For the text-containing cell, return its midpoint in [x, y] coordinate format. 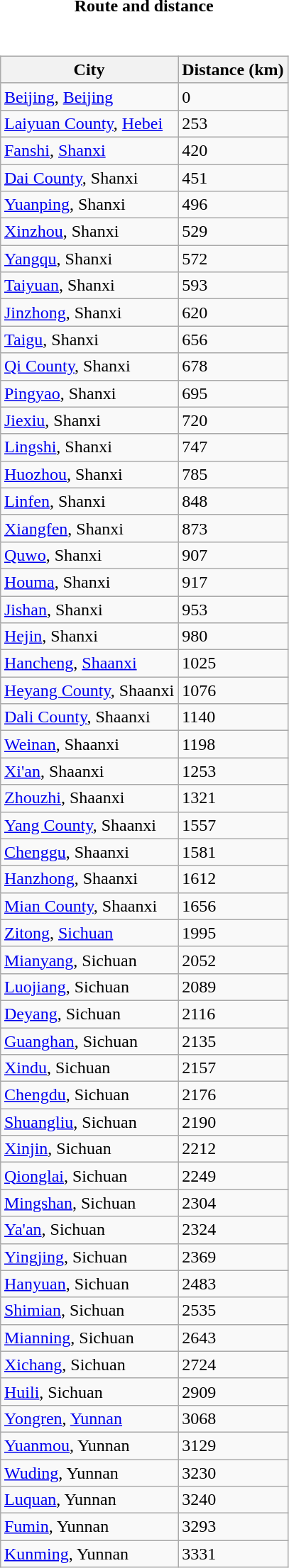
Hanzhong, Shaanxi [89, 879]
Qionglai, Sichuan [89, 1176]
2052 [233, 960]
747 [233, 447]
785 [233, 474]
1612 [233, 879]
Hanyuan, Sichuan [89, 1284]
Luquan, Yunnan [89, 1500]
2483 [233, 1284]
620 [233, 313]
Mingshan, Sichuan [89, 1203]
Mianning, Sichuan [89, 1338]
593 [233, 286]
695 [233, 393]
Zhouzhi, Shaanxi [89, 798]
Houma, Shanxi [89, 582]
Quwo, Shanxi [89, 555]
Xindu, Sichuan [89, 1068]
451 [233, 178]
Kunming, Yunnan [89, 1554]
Fanshi, Shanxi [89, 150]
2176 [233, 1095]
Luojiang, Sichuan [89, 987]
Shuangliu, Sichuan [89, 1122]
2535 [233, 1311]
2909 [233, 1391]
Xinzhou, Shanxi [89, 232]
907 [233, 555]
2324 [233, 1230]
1656 [233, 906]
Qi County, Shanxi [89, 366]
3129 [233, 1445]
Chenggu, Shaanxi [89, 852]
Zitong, Sichuan [89, 933]
Yangqu, Shanxi [89, 259]
Dai County, Shanxi [89, 178]
Yang County, Shaanxi [89, 825]
Lingshi, Shanxi [89, 447]
953 [233, 609]
1076 [233, 690]
Yuanping, Shanxi [89, 205]
1198 [233, 744]
Mianyang, Sichuan [89, 960]
2190 [233, 1122]
0 [233, 96]
Taiyuan, Shanxi [89, 286]
Weinan, Shaanxi [89, 744]
2116 [233, 1014]
917 [233, 582]
Xichang, Sichuan [89, 1365]
3240 [233, 1500]
Laiyuan County, Hebei [89, 123]
Yongren, Yunnan [89, 1418]
572 [233, 259]
Jinzhong, Shanxi [89, 313]
1581 [233, 852]
Yuanmou, Yunnan [89, 1445]
Linfen, Shanxi [89, 501]
Dali County, Shaanxi [89, 717]
Hejin, Shanxi [89, 637]
Huozhou, Shanxi [89, 474]
Xiangfen, Shanxi [89, 528]
Ya'an, Sichuan [89, 1230]
Jiexiu, Shanxi [89, 420]
Deyang, Sichuan [89, 1014]
2212 [233, 1149]
1557 [233, 825]
720 [233, 420]
253 [233, 123]
496 [233, 205]
2724 [233, 1365]
1995 [233, 933]
Jishan, Shanxi [89, 609]
2135 [233, 1041]
Guanghan, Sichuan [89, 1041]
3230 [233, 1472]
656 [233, 340]
420 [233, 150]
678 [233, 366]
980 [233, 637]
Xi'an, Shaanxi [89, 771]
1321 [233, 798]
Mian County, Shaanxi [89, 906]
Wuding, Yunnan [89, 1472]
Fumin, Yunnan [89, 1527]
Heyang County, Shaanxi [89, 690]
1253 [233, 771]
3293 [233, 1527]
Shimian, Sichuan [89, 1311]
Xinjin, Sichuan [89, 1149]
1025 [233, 663]
Hancheng, Shaanxi [89, 663]
873 [233, 528]
Distance (km) [233, 69]
City [89, 69]
2249 [233, 1176]
2157 [233, 1068]
529 [233, 232]
Pingyao, Shanxi [89, 393]
2089 [233, 987]
3331 [233, 1554]
2369 [233, 1257]
1140 [233, 717]
848 [233, 501]
Chengdu, Sichuan [89, 1095]
Yingjing, Sichuan [89, 1257]
Beijing, Beijing [89, 96]
2304 [233, 1203]
Huili, Sichuan [89, 1391]
3068 [233, 1418]
2643 [233, 1338]
Taigu, Shanxi [89, 340]
